Identify which cell holds the provided text, then report its (x, y) central coordinate. 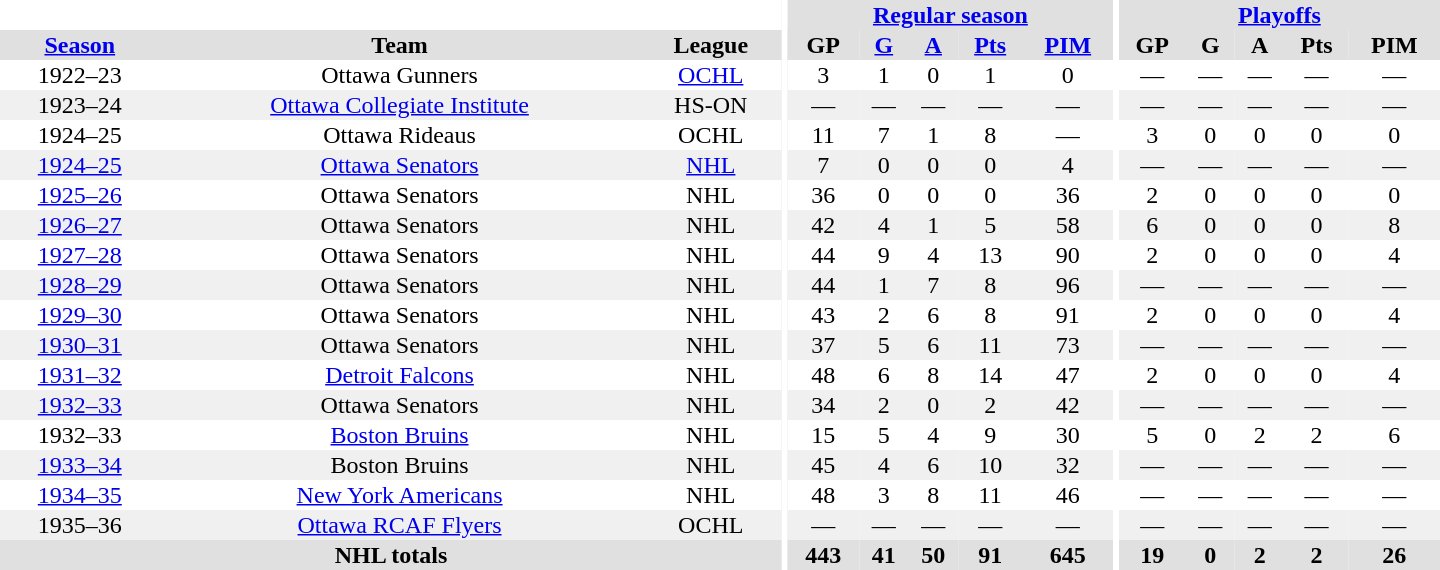
NHL totals (391, 555)
Ottawa Rideaus (400, 135)
10 (990, 465)
Ottawa Collegiate Institute (400, 105)
41 (884, 555)
15 (823, 435)
Detroit Falcons (400, 375)
New York Americans (400, 495)
90 (1068, 255)
58 (1068, 225)
Playoffs (1280, 15)
Ottawa RCAF Flyers (400, 525)
1927–28 (80, 255)
1922–23 (80, 75)
1930–31 (80, 345)
34 (823, 405)
645 (1068, 555)
1935–36 (80, 525)
Season (80, 45)
1934–35 (80, 495)
50 (934, 555)
443 (823, 555)
1925–26 (80, 195)
1929–30 (80, 315)
46 (1068, 495)
45 (823, 465)
Regular season (950, 15)
30 (1068, 435)
HS-ON (711, 105)
32 (1068, 465)
73 (1068, 345)
26 (1394, 555)
43 (823, 315)
Ottawa Gunners (400, 75)
1923–24 (80, 105)
96 (1068, 285)
37 (823, 345)
19 (1152, 555)
14 (990, 375)
1928–29 (80, 285)
League (711, 45)
13 (990, 255)
1931–32 (80, 375)
1933–34 (80, 465)
1926–27 (80, 225)
Team (400, 45)
47 (1068, 375)
